Determine the [X, Y] coordinate at the center of the cell enclosing the given text.  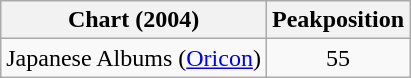
55 [338, 58]
Japanese Albums (Oricon) [134, 58]
Chart (2004) [134, 20]
Peakposition [338, 20]
